Capture the cell that displays the provided text and extract its (X, Y) central coordinate. 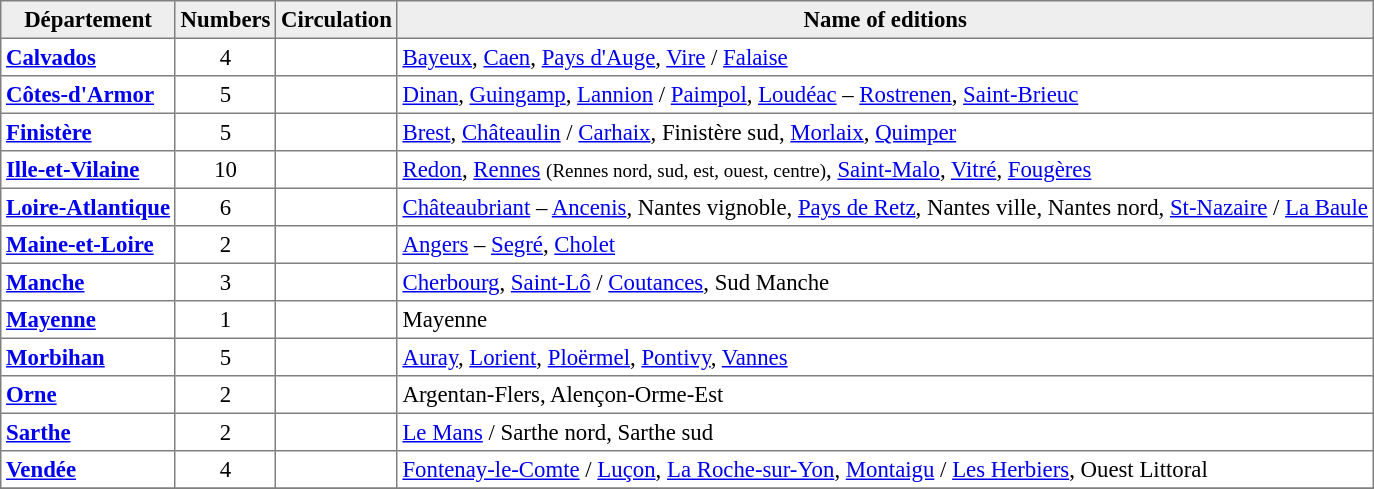
Calvados (88, 57)
Angers – Segré, Cholet (885, 245)
Redon, Rennes (Rennes nord, sud, est, ouest, centre), Saint-Malo, Vitré, Fougères (885, 170)
Cherbourg, Saint-Lô / Coutances, Sud Manche (885, 282)
Le Mans / Sarthe nord, Sarthe sud (885, 432)
Sarthe (88, 432)
Vendée (88, 470)
Fontenay-le-Comte / Luçon, La Roche-sur-Yon, Montaigu / Les Herbiers, Ouest Littoral (885, 470)
Brest, Châteaulin / Carhaix, Finistère sud, Morlaix, Quimper (885, 132)
10 (225, 170)
6 (225, 207)
3 (225, 282)
Morbihan (88, 357)
Dinan, Guingamp, Lannion / Paimpol, Loudéac – Rostrenen, Saint-Brieuc (885, 95)
Côtes-d'Armor (88, 95)
1 (225, 320)
Numbers (225, 20)
Auray, Lorient, Ploërmel, Pontivy, Vannes (885, 357)
Orne (88, 395)
Argentan-Flers, Alençon-Orme-Est (885, 395)
Ille-et-Vilaine (88, 170)
Châteaubriant – Ancenis, Nantes vignoble, Pays de Retz, Nantes ville, Nantes nord, St-Nazaire / La Baule (885, 207)
Circulation (336, 20)
Département (88, 20)
Name of editions (885, 20)
Maine-et-Loire (88, 245)
Bayeux, Caen, Pays d'Auge, Vire / Falaise (885, 57)
Finistère (88, 132)
Loire-Atlantique (88, 207)
Manche (88, 282)
